Find where the given text appears and provide that cell's center as [x, y] coordinate. 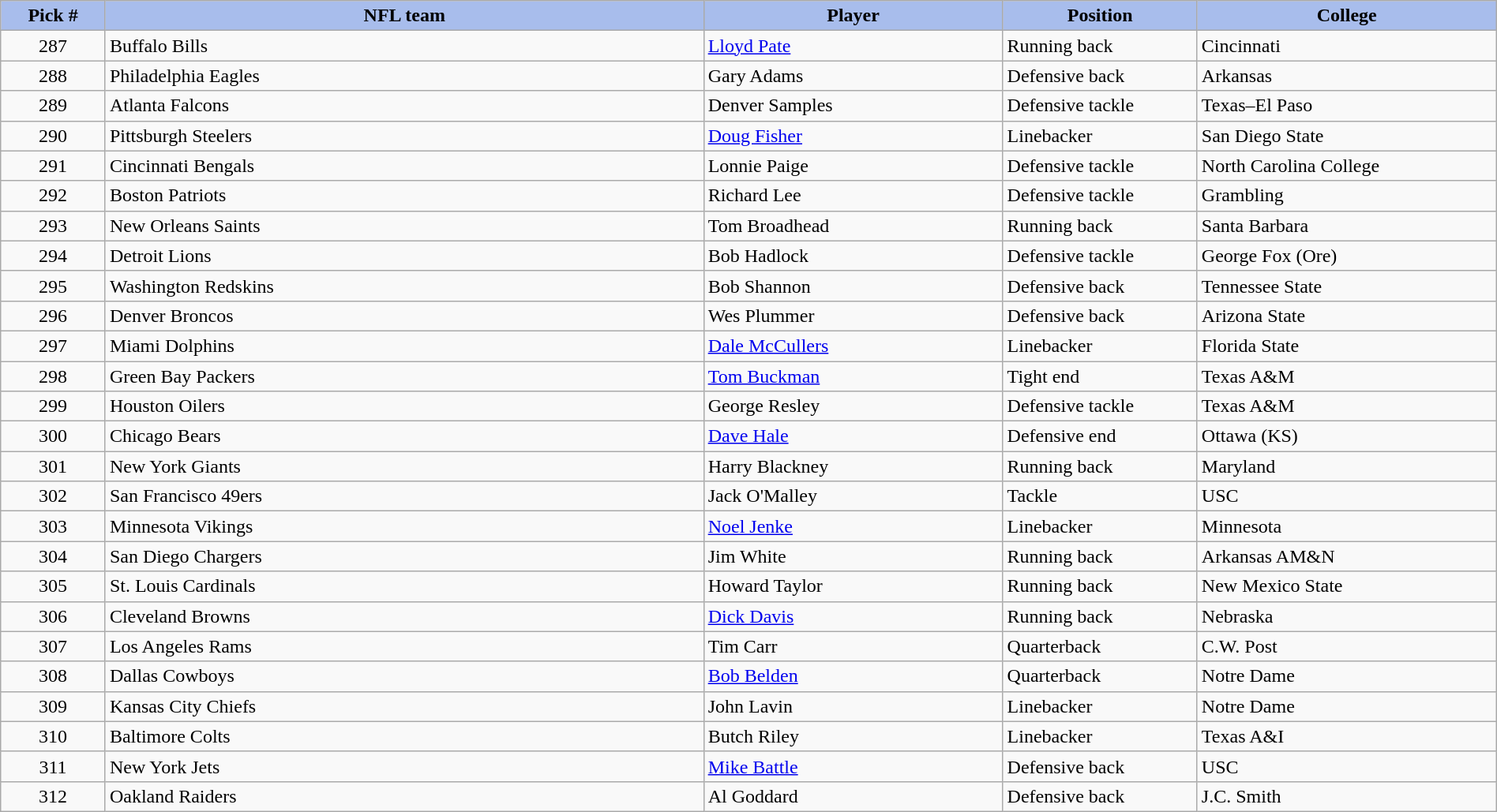
North Carolina College [1347, 166]
Jim White [853, 556]
Florida State [1347, 346]
Lloyd Pate [853, 46]
308 [54, 676]
John Lavin [853, 706]
NFL team [404, 16]
Harry Blackney [853, 466]
Washington Redskins [404, 286]
Position [1100, 16]
Los Angeles Rams [404, 646]
Texas–El Paso [1347, 106]
Santa Barbara [1347, 226]
Jack O'Malley [853, 496]
Tight end [1100, 376]
287 [54, 46]
Pick # [54, 16]
Pittsburgh Steelers [404, 136]
New York Jets [404, 766]
San Francisco 49ers [404, 496]
306 [54, 616]
Arizona State [1347, 316]
Doug Fisher [853, 136]
290 [54, 136]
Boston Patriots [404, 196]
Minnesota [1347, 526]
289 [54, 106]
C.W. Post [1347, 646]
St. Louis Cardinals [404, 586]
295 [54, 286]
304 [54, 556]
Denver Broncos [404, 316]
Denver Samples [853, 106]
Howard Taylor [853, 586]
Baltimore Colts [404, 736]
Dallas Cowboys [404, 676]
Kansas City Chiefs [404, 706]
New Orleans Saints [404, 226]
291 [54, 166]
301 [54, 466]
300 [54, 436]
Buffalo Bills [404, 46]
Houston Oilers [404, 406]
302 [54, 496]
New York Giants [404, 466]
Lonnie Paige [853, 166]
Defensive end [1100, 436]
Dale McCullers [853, 346]
College [1347, 16]
297 [54, 346]
Bob Hadlock [853, 256]
Tom Broadhead [853, 226]
305 [54, 586]
San Diego State [1347, 136]
J.C. Smith [1347, 796]
Philadelphia Eagles [404, 76]
Noel Jenke [853, 526]
Al Goddard [853, 796]
309 [54, 706]
Arkansas AM&N [1347, 556]
Atlanta Falcons [404, 106]
Dave Hale [853, 436]
294 [54, 256]
298 [54, 376]
Cincinnati Bengals [404, 166]
Green Bay Packers [404, 376]
Cincinnati [1347, 46]
307 [54, 646]
Maryland [1347, 466]
Tim Carr [853, 646]
Nebraska [1347, 616]
Detroit Lions [404, 256]
296 [54, 316]
310 [54, 736]
292 [54, 196]
Tackle [1100, 496]
293 [54, 226]
303 [54, 526]
Wes Plummer [853, 316]
Dick Davis [853, 616]
San Diego Chargers [404, 556]
311 [54, 766]
Bob Shannon [853, 286]
Miami Dolphins [404, 346]
Bob Belden [853, 676]
Tennessee State [1347, 286]
George Resley [853, 406]
299 [54, 406]
Ottawa (KS) [1347, 436]
New Mexico State [1347, 586]
Cleveland Browns [404, 616]
Tom Buckman [853, 376]
Richard Lee [853, 196]
Chicago Bears [404, 436]
George Fox (Ore) [1347, 256]
Grambling [1347, 196]
Player [853, 16]
Gary Adams [853, 76]
Butch Riley [853, 736]
Oakland Raiders [404, 796]
Arkansas [1347, 76]
Minnesota Vikings [404, 526]
312 [54, 796]
Texas A&I [1347, 736]
Mike Battle [853, 766]
288 [54, 76]
